Identify which cell holds the provided text, then report its (x, y) central coordinate. 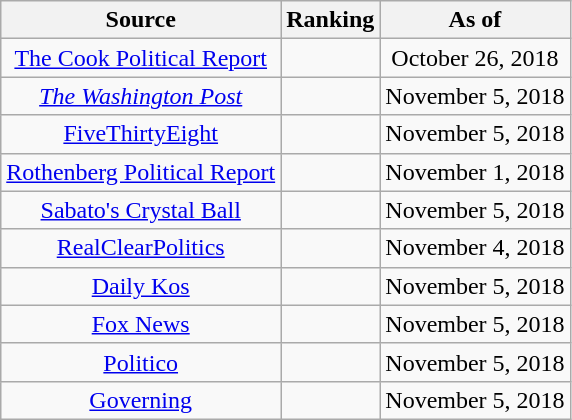
Source (141, 20)
As of (475, 20)
RealClearPolitics (141, 248)
Sabato's Crystal Ball (141, 210)
FiveThirtyEight (141, 134)
Fox News (141, 324)
Politico (141, 362)
The Cook Political Report (141, 58)
Daily Kos (141, 286)
October 26, 2018 (475, 58)
Rothenberg Political Report (141, 172)
Ranking (330, 20)
The Washington Post (141, 96)
November 1, 2018 (475, 172)
November 4, 2018 (475, 248)
Governing (141, 400)
